Output the (x, y) coordinate of the center of the cell containing the given text.  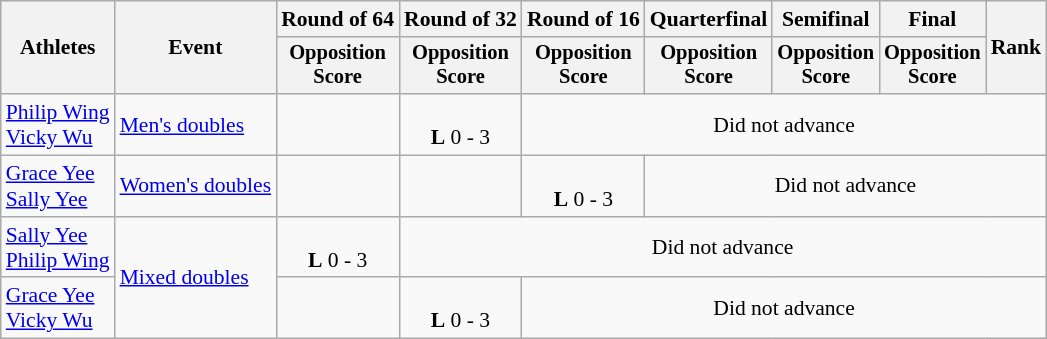
Philip WingVicky Wu (58, 124)
Round of 64 (338, 19)
Event (196, 48)
Round of 32 (460, 19)
Quarterfinal (709, 19)
Rank (1016, 48)
Athletes (58, 48)
Women's doubles (196, 186)
Grace YeeVicky Wu (58, 308)
Mixed doubles (196, 278)
Round of 16 (584, 19)
Semifinal (826, 19)
Grace YeeSally Yee (58, 186)
Men's doubles (196, 124)
Final (932, 19)
Sally YeePhilip Wing (58, 248)
